Search for the cell housing the specified text and yield its (X, Y) center coordinate. 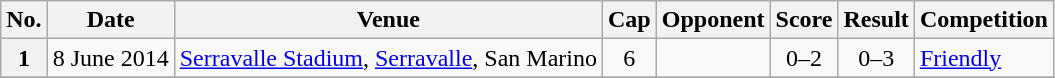
Result (876, 20)
Friendly (984, 58)
6 (630, 58)
Venue (388, 20)
Competition (984, 20)
Score (804, 20)
8 June 2014 (110, 58)
0–3 (876, 58)
Serravalle Stadium, Serravalle, San Marino (388, 58)
Cap (630, 20)
1 (24, 58)
Date (110, 20)
0–2 (804, 58)
Opponent (713, 20)
No. (24, 20)
